From the cell containing the given text, extract its center point as [X, Y] coordinate. 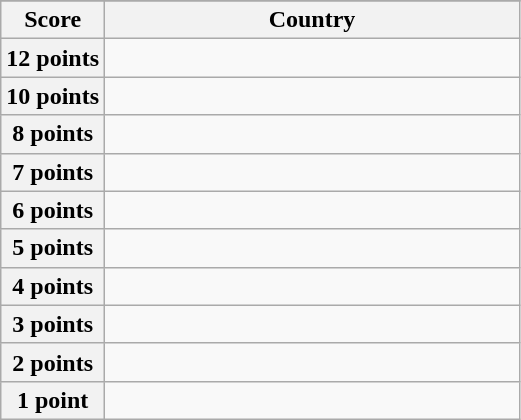
Country [312, 20]
Score [53, 20]
6 points [53, 210]
4 points [53, 286]
5 points [53, 248]
10 points [53, 96]
12 points [53, 58]
1 point [53, 400]
2 points [53, 362]
8 points [53, 134]
7 points [53, 172]
3 points [53, 324]
